Pinpoint the cell where the given text exists, returning its [X, Y] midpoint coordinate. 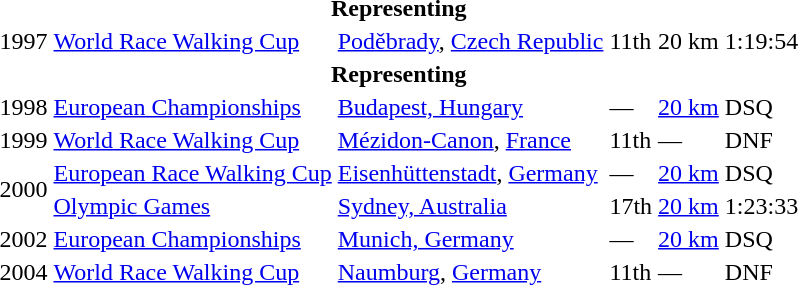
Olympic Games [192, 206]
Budapest, Hungary [470, 107]
European Race Walking Cup [192, 173]
Poděbrady, Czech Republic [470, 41]
Sydney, Australia [470, 206]
Mézidon-Canon, France [470, 140]
17th [631, 206]
Munich, Germany [470, 239]
Eisenhüttenstadt, Germany [470, 173]
